Capture the cell that displays the provided text and extract its [x, y] central coordinate. 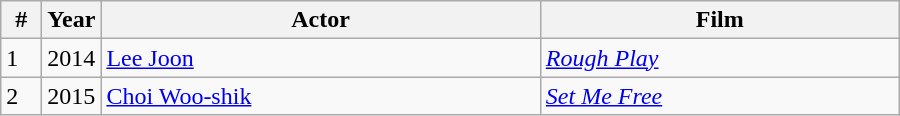
2015 [72, 96]
Rough Play [720, 58]
Set Me Free [720, 96]
Film [720, 20]
1 [22, 58]
Choi Woo-shik [320, 96]
Actor [320, 20]
2 [22, 96]
Year [72, 20]
# [22, 20]
2014 [72, 58]
Lee Joon [320, 58]
